Return [X, Y] of the center of cell containing provided text 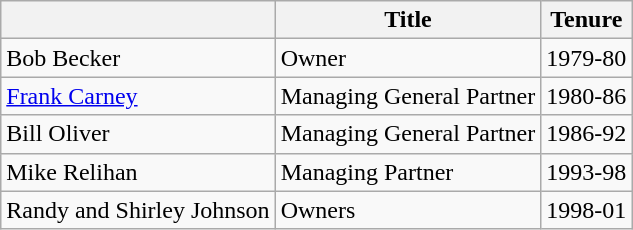
Owners [408, 210]
1998-01 [586, 210]
Bob Becker [138, 58]
Mike Relihan [138, 172]
Bill Oliver [138, 134]
Title [408, 20]
1980-86 [586, 96]
Managing Partner [408, 172]
Owner [408, 58]
Tenure [586, 20]
1979-80 [586, 58]
1993-98 [586, 172]
Randy and Shirley Johnson [138, 210]
Frank Carney [138, 96]
1986-92 [586, 134]
